Capture the cell that displays the provided text and extract its [x, y] central coordinate. 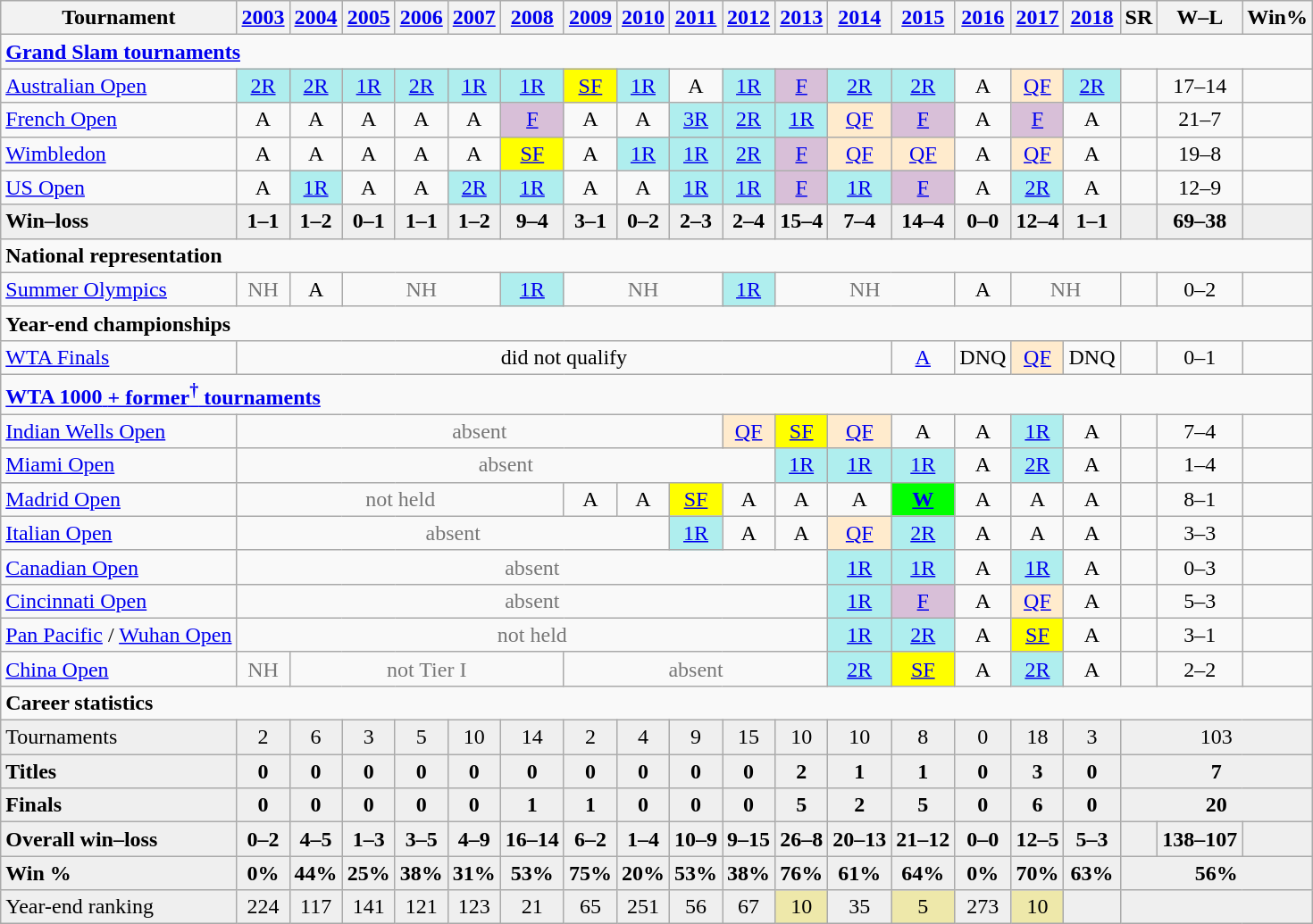
Grand Slam tournaments [657, 52]
15 [748, 737]
Cincinnati Open [119, 601]
2005 [368, 18]
15–4 [802, 221]
4–5 [316, 839]
19–8 [1200, 154]
Summer Olympics [119, 289]
not Tier I [427, 669]
Wimbledon [119, 154]
0–3 [1200, 567]
WTA Finals [119, 357]
56% [1217, 873]
69–38 [1200, 221]
W–L [1200, 18]
138–107 [1200, 839]
4–9 [473, 839]
70% [1038, 873]
8 [924, 737]
2004 [316, 18]
65 [590, 907]
2014 [859, 18]
French Open [119, 120]
10–9 [697, 839]
3–5 [422, 839]
Tournaments [119, 737]
61% [859, 873]
44% [316, 873]
64% [924, 873]
9–4 [532, 221]
2–3 [697, 221]
Madrid Open [119, 499]
2010 [643, 18]
2016 [983, 18]
12–4 [1038, 221]
did not qualify [565, 357]
China Open [119, 669]
7 [1217, 771]
SR [1139, 18]
W [924, 499]
Tournament [119, 18]
117 [316, 907]
WTA 1000 + former† tournaments [657, 395]
14–4 [924, 221]
2008 [532, 18]
2–2 [1200, 669]
2007 [473, 18]
67 [748, 907]
2011 [697, 18]
Win–loss [119, 221]
1–3 [368, 839]
12–9 [1200, 187]
25% [368, 873]
63% [1091, 873]
17–14 [1200, 86]
Miami Open [119, 465]
31% [473, 873]
3R [697, 120]
2015 [924, 18]
2012 [748, 18]
2–4 [748, 221]
56 [697, 907]
2018 [1091, 18]
20 [1217, 805]
Pan Pacific / Wuhan Open [119, 635]
Indian Wells Open [119, 431]
2017 [1038, 18]
National representation [657, 255]
12–5 [1038, 839]
Finals [119, 805]
2013 [802, 18]
3–3 [1200, 533]
76% [802, 873]
Canadian Open [119, 567]
20–13 [859, 839]
9 [697, 737]
8–1 [1200, 499]
Win % [119, 873]
Win% [1277, 18]
75% [590, 873]
2003 [263, 18]
Year-end championships [657, 323]
6–2 [590, 839]
21–12 [924, 839]
Australian Open [119, 86]
16–14 [532, 839]
2009 [590, 18]
9–15 [748, 839]
14 [532, 737]
Italian Open [119, 533]
18 [1038, 737]
123 [473, 907]
103 [1217, 737]
20% [643, 873]
Overall win–loss [119, 839]
273 [983, 907]
Career statistics [657, 703]
US Open [119, 187]
251 [643, 907]
21 [532, 907]
224 [263, 907]
Year-end ranking [119, 907]
21–7 [1200, 120]
4 [643, 737]
121 [422, 907]
Titles [119, 771]
2006 [422, 18]
26–8 [802, 839]
141 [368, 907]
35 [859, 907]
